Determine the (x, y) coordinate at the center of the cell enclosing the given text.  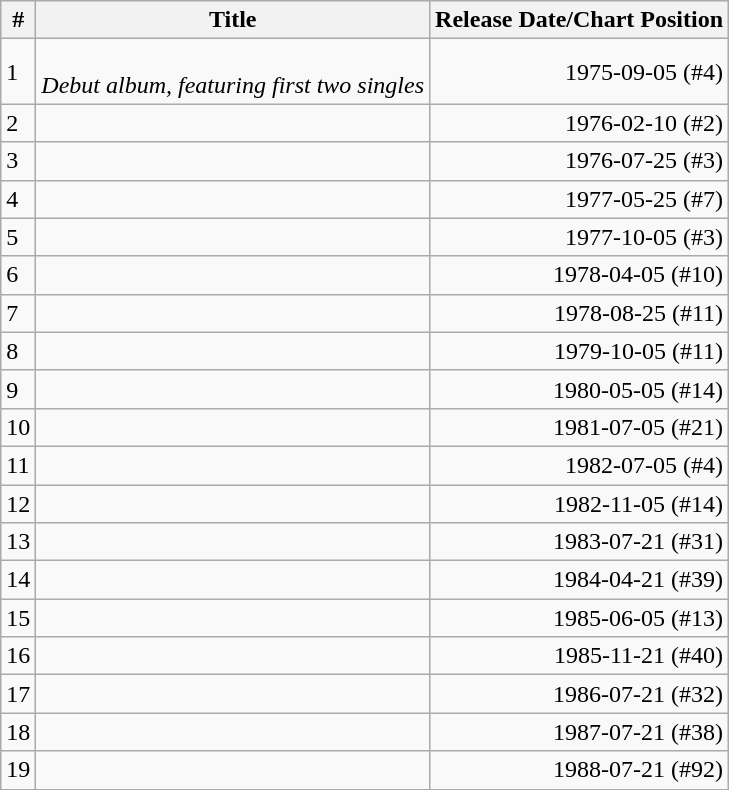
1987-07-21 (#38) (580, 732)
1985-06-05 (#13) (580, 618)
# (18, 20)
1978-04-05 (#10) (580, 275)
1984-04-21 (#39) (580, 580)
17 (18, 694)
Title (233, 20)
1985-11-21 (#40) (580, 656)
1975-09-05 (#4) (580, 72)
Debut album, featuring first two singles (233, 72)
1981-07-05 (#21) (580, 427)
1986-07-21 (#32) (580, 694)
15 (18, 618)
1988-07-21 (#92) (580, 770)
18 (18, 732)
12 (18, 503)
1983-07-21 (#31) (580, 542)
Release Date/Chart Position (580, 20)
10 (18, 427)
16 (18, 656)
6 (18, 275)
1982-11-05 (#14) (580, 503)
14 (18, 580)
13 (18, 542)
1976-02-10 (#2) (580, 123)
1982-07-05 (#4) (580, 465)
1977-05-25 (#7) (580, 199)
7 (18, 313)
19 (18, 770)
1978-08-25 (#11) (580, 313)
1977-10-05 (#3) (580, 237)
9 (18, 389)
1976-07-25 (#3) (580, 161)
8 (18, 351)
2 (18, 123)
5 (18, 237)
1979-10-05 (#11) (580, 351)
3 (18, 161)
1 (18, 72)
1980-05-05 (#14) (580, 389)
11 (18, 465)
4 (18, 199)
